Identify which cell holds the provided text, then report its [x, y] central coordinate. 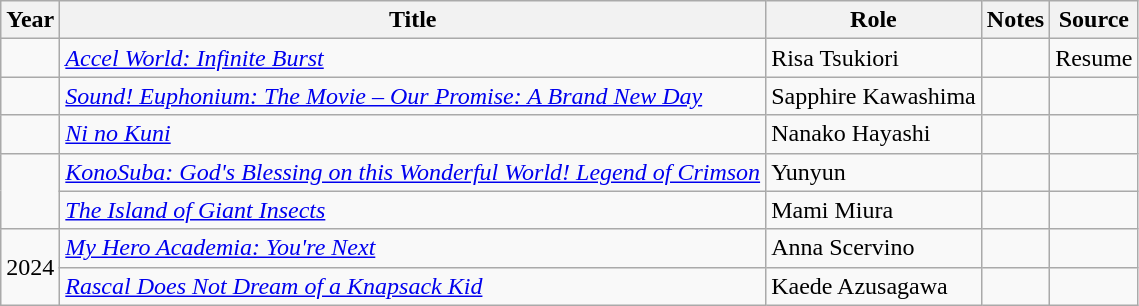
Mami Miura [874, 210]
Ni no Kuni [413, 134]
Risa Tsukiori [874, 58]
My Hero Academia: You're Next [413, 248]
Accel World: Infinite Burst [413, 58]
Kaede Azusagawa [874, 286]
Rascal Does Not Dream of a Knapsack Kid [413, 286]
Resume [1094, 58]
Nanako Hayashi [874, 134]
Notes [1015, 20]
2024 [30, 267]
KonoSuba: God's Blessing on this Wonderful World! Legend of Crimson [413, 172]
Title [413, 20]
Yunyun [874, 172]
The Island of Giant Insects [413, 210]
Anna Scervino [874, 248]
Role [874, 20]
Sound! Euphonium: The Movie – Our Promise: A Brand New Day [413, 96]
Sapphire Kawashima [874, 96]
Year [30, 20]
Source [1094, 20]
